Identify which cell holds the provided text, then report its [x, y] central coordinate. 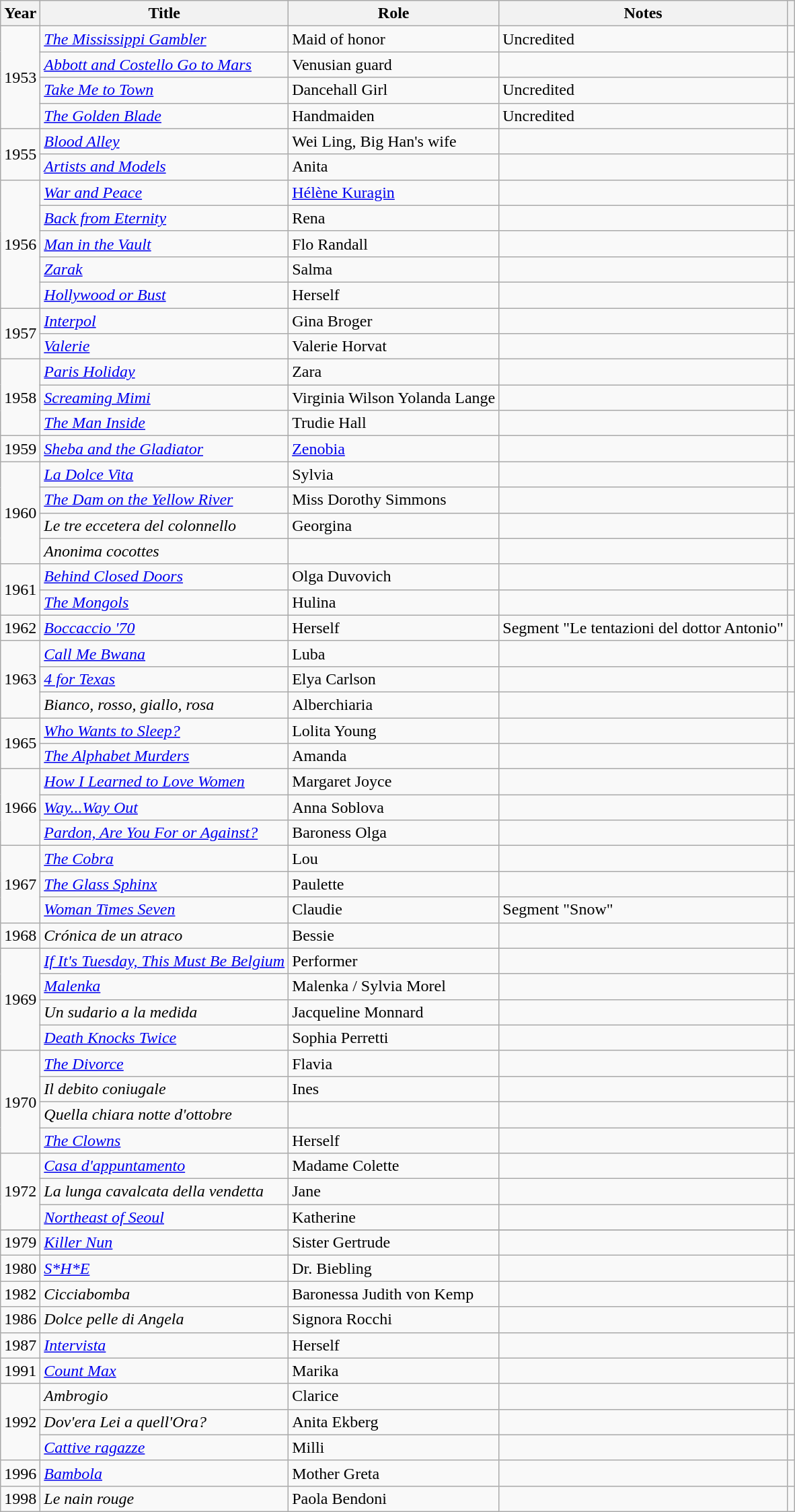
Year [20, 13]
Hulina [394, 602]
Ines [394, 1089]
Katherine [394, 1217]
The Glass Sphinx [164, 884]
Screaming Mimi [164, 398]
Olga Duvovich [394, 577]
S*H*E [164, 1268]
Hélène Kuragin [394, 192]
Clarice [394, 1396]
Woman Times Seven [164, 910]
Title [164, 13]
La lunga cavalcata della vendetta [164, 1192]
Luba [394, 653]
Call Me Bwana [164, 653]
1998 [20, 1499]
Anita Ekberg [394, 1422]
Hollywood or Bust [164, 295]
The Golden Blade [164, 116]
Artists and Models [164, 167]
Abbott and Costello Go to Mars [164, 65]
1957 [20, 334]
Crónica de un atraco [164, 935]
1959 [20, 449]
Milli [394, 1447]
The Divorce [164, 1063]
Flo Randall [394, 244]
War and Peace [164, 192]
Malenka / Sylvia Morel [394, 986]
Salma [394, 269]
1970 [20, 1102]
Casa d'appuntamento [164, 1166]
Sophia Perretti [394, 1038]
Malenka [164, 986]
Paris Holiday [164, 372]
Marika [394, 1371]
Trudie Hall [394, 423]
1972 [20, 1192]
Notes [643, 13]
Bianco, rosso, giallo, rosa [164, 705]
Madame Colette [394, 1166]
1953 [20, 77]
Dov'era Lei a quell'Ora? [164, 1422]
Bessie [394, 935]
Il debito coniugale [164, 1089]
1961 [20, 589]
1991 [20, 1371]
Georgina [394, 526]
Back from Eternity [164, 218]
Margaret Joyce [394, 782]
Maid of honor [394, 39]
1966 [20, 807]
Sheba and the Gladiator [164, 449]
Valerie [164, 347]
Elya Carlson [394, 679]
The Cobra [164, 859]
Take Me to Town [164, 90]
1986 [20, 1320]
Dr. Biebling [394, 1268]
Valerie Horvat [394, 347]
1962 [20, 628]
How I Learned to Love Women [164, 782]
Interpol [164, 321]
Cattive ragazze [164, 1447]
Cicciabomba [164, 1294]
1969 [20, 999]
Intervista [164, 1345]
Paulette [394, 884]
1987 [20, 1345]
1968 [20, 935]
Anna Soblova [394, 807]
The Mississippi Gambler [164, 39]
Anonima cocottes [164, 551]
Death Knocks Twice [164, 1038]
Jacqueline Monnard [394, 1012]
4 for Texas [164, 679]
Who Wants to Sleep? [164, 730]
The Clowns [164, 1141]
1996 [20, 1473]
Way...Way Out [164, 807]
Anita [394, 167]
Claudie [394, 910]
Behind Closed Doors [164, 577]
Quella chiara notte d'ottobre [164, 1114]
Jane [394, 1192]
The Man Inside [164, 423]
Zara [394, 372]
Mother Greta [394, 1473]
Flavia [394, 1063]
Man in the Vault [164, 244]
Signora Rocchi [394, 1320]
1992 [20, 1422]
If It's Tuesday, This Must Be Belgium [164, 961]
1980 [20, 1268]
Baronessa Judith von Kemp [394, 1294]
Baroness Olga [394, 833]
1979 [20, 1243]
The Alphabet Murders [164, 756]
Segment "Le tentazioni del dottor Antonio" [643, 628]
Performer [394, 961]
1956 [20, 244]
Le nain rouge [164, 1499]
1955 [20, 154]
The Dam on the Yellow River [164, 500]
Zarak [164, 269]
Lou [394, 859]
Boccaccio '70 [164, 628]
Killer Nun [164, 1243]
Sylvia [394, 474]
Dancehall Girl [394, 90]
Un sudario a la medida [164, 1012]
1965 [20, 743]
Alberchiaria [394, 705]
Sister Gertrude [394, 1243]
Paola Bendoni [394, 1499]
Bambola [164, 1473]
Miss Dorothy Simmons [394, 500]
The Mongols [164, 602]
Pardon, Are You For or Against? [164, 833]
Northeast of Seoul [164, 1217]
1963 [20, 679]
Lolita Young [394, 730]
Venusian guard [394, 65]
1960 [20, 513]
Wei Ling, Big Han's wife [394, 141]
1958 [20, 398]
Segment "Snow" [643, 910]
Gina Broger [394, 321]
Blood Alley [164, 141]
1967 [20, 884]
1982 [20, 1294]
Amanda [394, 756]
Dolce pelle di Angela [164, 1320]
Handmaiden [394, 116]
Ambrogio [164, 1396]
Zenobia [394, 449]
Virginia Wilson Yolanda Lange [394, 398]
Count Max [164, 1371]
La Dolce Vita [164, 474]
Role [394, 13]
Le tre eccetera del colonnello [164, 526]
Rena [394, 218]
